Scan for the cell matching the given text and deliver its [x, y] coordinate at center. 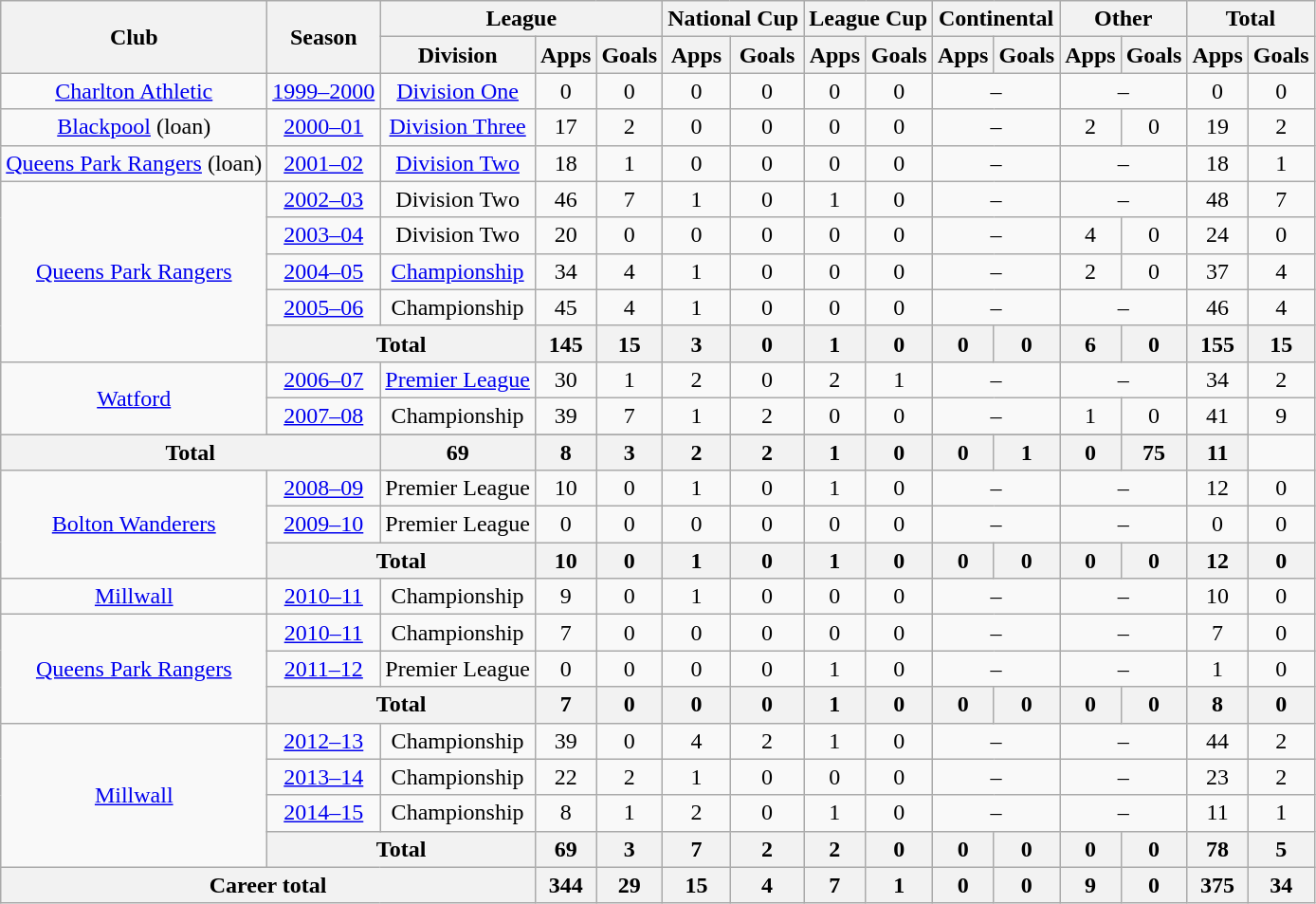
Blackpool (loan) [135, 127]
78 [1217, 849]
2012–13 [324, 741]
2002–03 [324, 199]
Division One [458, 91]
National Cup [734, 19]
Season [324, 37]
2005–06 [324, 307]
75 [1154, 452]
145 [565, 343]
Division Three [458, 127]
41 [1217, 415]
20 [565, 235]
2004–05 [324, 271]
Continental [996, 19]
Queens Park Rangers (loan) [135, 163]
2011–12 [324, 669]
375 [1217, 885]
League Cup [868, 19]
44 [1217, 741]
17 [565, 127]
23 [1217, 777]
Charlton Athletic [135, 91]
24 [1217, 235]
6 [1090, 343]
5 [1281, 849]
45 [565, 307]
Bolton Wanderers [135, 525]
155 [1217, 343]
2001–02 [324, 163]
Watford [135, 397]
2000–01 [324, 127]
2009–10 [324, 525]
Other [1124, 19]
37 [1217, 271]
League [521, 19]
29 [630, 885]
Club [135, 37]
344 [565, 885]
2008–09 [324, 489]
2003–04 [324, 235]
2013–14 [324, 777]
22 [565, 777]
19 [1217, 127]
48 [1217, 199]
30 [565, 379]
2007–08 [324, 415]
2006–07 [324, 379]
Career total [268, 885]
Division [458, 55]
2014–15 [324, 813]
1999–2000 [324, 91]
